Find where the given text appears and provide that cell's center as (x, y) coordinate. 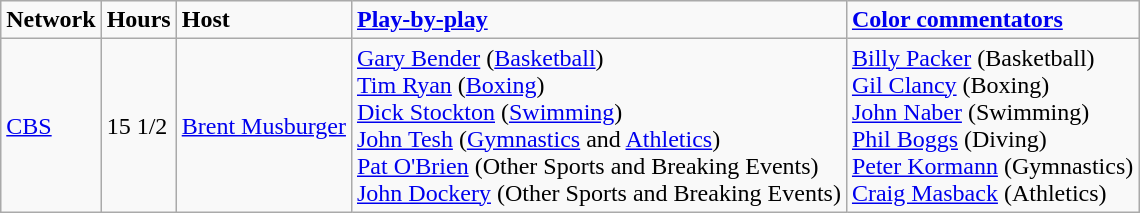
Network (51, 20)
Hours (138, 20)
Host (264, 20)
15 1/2 (138, 126)
CBS (51, 126)
Billy Packer (Basketball)Gil Clancy (Boxing)John Naber (Swimming)Phil Boggs (Diving)Peter Kormann (Gymnastics)Craig Masback (Athletics) (992, 126)
Brent Musburger (264, 126)
Color commentators (992, 20)
Play-by-play (598, 20)
